Pinpoint the cell where the given text exists, returning its (x, y) midpoint coordinate. 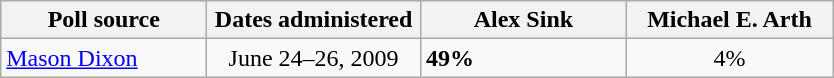
Poll source (104, 20)
4% (729, 58)
Michael E. Arth (729, 20)
Dates administered (314, 20)
49% (523, 58)
June 24–26, 2009 (314, 58)
Alex Sink (523, 20)
Mason Dixon (104, 58)
